Identify which cell holds the provided text, then report its (X, Y) central coordinate. 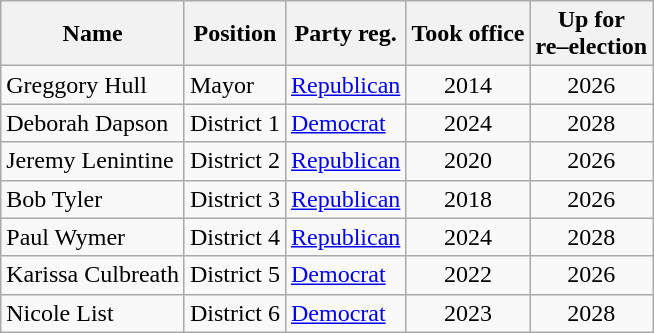
Deborah Dapson (93, 123)
Up forre–election (592, 34)
Karissa Culbreath (93, 275)
District 4 (234, 237)
District 5 (234, 275)
Took office (468, 34)
Position (234, 34)
Greggory Hull (93, 85)
Bob Tyler (93, 199)
2018 (468, 199)
Jeremy Lenintine (93, 161)
Mayor (234, 85)
Name (93, 34)
District 1 (234, 123)
2020 (468, 161)
Party reg. (345, 34)
2022 (468, 275)
Paul Wymer (93, 237)
2014 (468, 85)
District 6 (234, 313)
District 3 (234, 199)
Nicole List (93, 313)
2023 (468, 313)
District 2 (234, 161)
